Output the (x, y) coordinate of the center of the cell containing the given text.  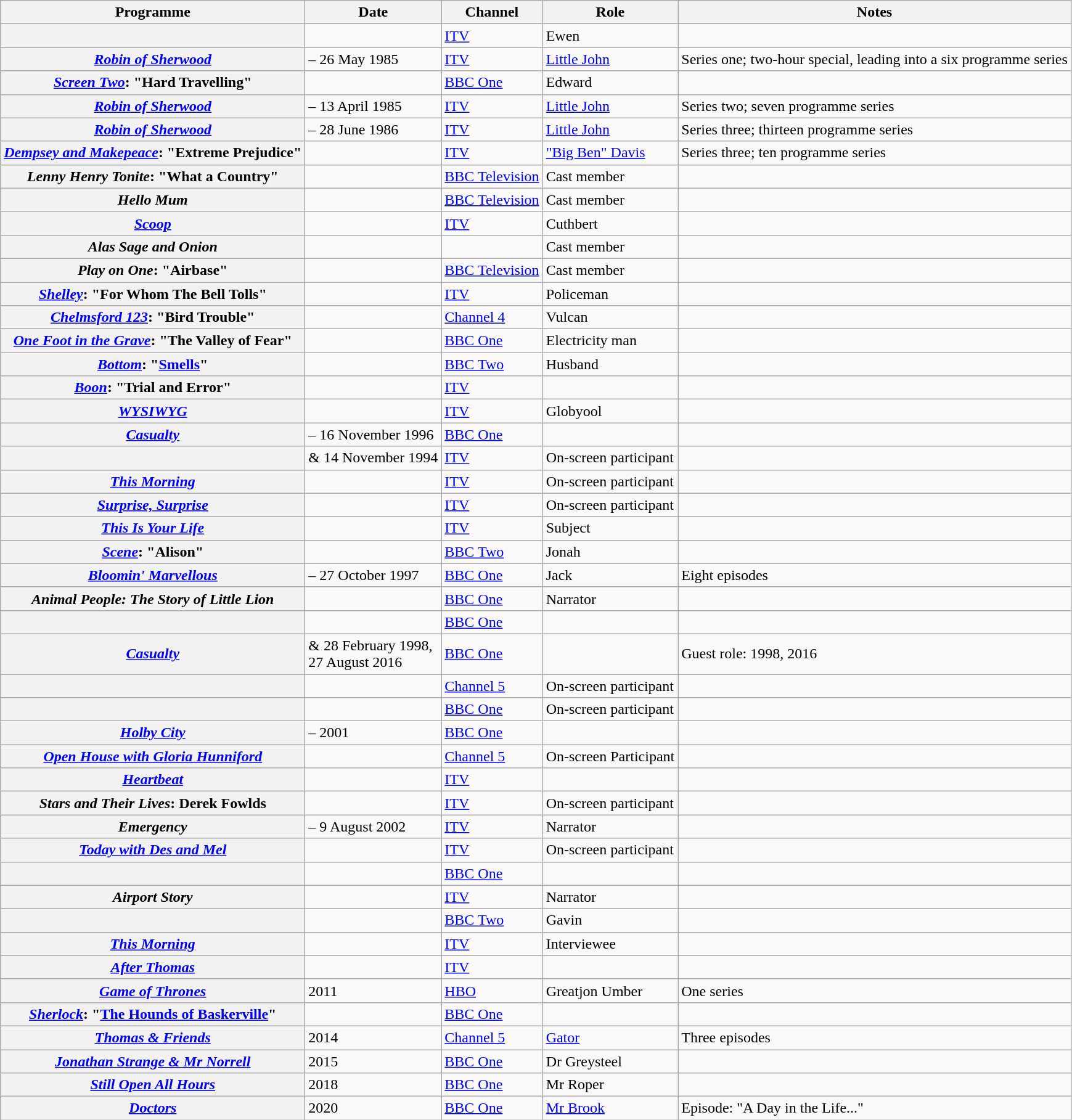
Role (610, 12)
Electricity man (610, 341)
One series (875, 991)
Globyool (610, 411)
On-screen Participant (610, 756)
– 27 October 1997 (374, 575)
Airport Story (153, 897)
Notes (875, 12)
Jonathan Strange & Mr Norrell (153, 1061)
Episode: "A Day in the Life..." (875, 1108)
Bottom: "Smells" (153, 364)
Gavin (610, 920)
2014 (374, 1037)
Series three; ten programme series (875, 153)
– 13 April 1985 (374, 106)
Alas Sage and Onion (153, 247)
Vulcan (610, 317)
Animal People: The Story of Little Lion (153, 599)
Boon: "Trial and Error" (153, 388)
Screen Two: "Hard Travelling" (153, 83)
2020 (374, 1108)
One Foot in the Grave: "The Valley of Fear" (153, 341)
– 9 August 2002 (374, 827)
Series three; thirteen programme series (875, 129)
Guest role: 1998, 2016 (875, 653)
Thomas & Friends (153, 1037)
Husband (610, 364)
Policeman (610, 294)
2018 (374, 1085)
Sherlock: "The Hounds of Baskerville" (153, 1014)
Mr Roper (610, 1085)
Mr Brook (610, 1108)
Interviewee (610, 944)
Gator (610, 1037)
Doctors (153, 1108)
HBO (492, 991)
– 2001 (374, 733)
Heartbeat (153, 780)
Dr Greysteel (610, 1061)
& 14 November 1994 (374, 458)
Open House with Gloria Hunniford (153, 756)
Hello Mum (153, 200)
Emergency (153, 827)
2015 (374, 1061)
Channel 4 (492, 317)
Jack (610, 575)
Shelley: "For Whom The Bell Tolls" (153, 294)
Scene: "Alison" (153, 552)
– 28 June 1986 (374, 129)
Today with Des and Mel (153, 850)
Channel (492, 12)
– 26 May 1985 (374, 59)
Bloomin' Marvellous (153, 575)
After Thomas (153, 967)
Series two; seven programme series (875, 106)
Ewen (610, 36)
Game of Thrones (153, 991)
– 16 November 1996 (374, 435)
Series one; two-hour special, leading into a six programme series (875, 59)
Edward (610, 83)
Jonah (610, 552)
Greatjon Umber (610, 991)
& 28 February 1998,27 August 2016 (374, 653)
Surprise, Surprise (153, 505)
Chelmsford 123: "Bird Trouble" (153, 317)
Lenny Henry Tonite: "What a Country" (153, 176)
Eight episodes (875, 575)
Dempsey and Makepeace: "Extreme Prejudice" (153, 153)
"Big Ben" Davis (610, 153)
Cuthbert (610, 223)
This Is Your Life (153, 528)
Date (374, 12)
Stars and Their Lives: Derek Fowlds (153, 803)
Holby City (153, 733)
Still Open All Hours (153, 1085)
Subject (610, 528)
2011 (374, 991)
Three episodes (875, 1037)
WYSIWYG (153, 411)
Play on One: "Airbase" (153, 270)
Scoop (153, 223)
Programme (153, 12)
